Determine the [x, y] coordinate at the center of the cell enclosing the given text.  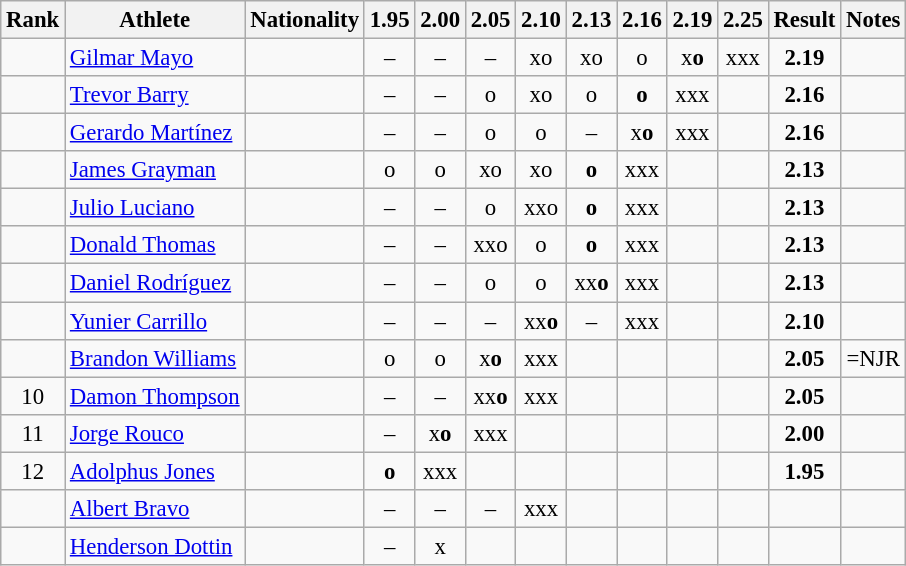
Brandon Williams [155, 358]
Daniel Rodríguez [155, 283]
Albert Bravo [155, 509]
Yunier Carrillo [155, 321]
Gerardo Martínez [155, 133]
Adolphus Jones [155, 471]
Result [804, 20]
Rank [33, 20]
12 [33, 471]
11 [33, 433]
2.25 [743, 20]
James Grayman [155, 170]
Trevor Barry [155, 95]
Nationality [304, 20]
Donald Thomas [155, 245]
Notes [874, 20]
Jorge Rouco [155, 433]
Julio Luciano [155, 208]
Henderson Dottin [155, 546]
10 [33, 396]
Gilmar Mayo [155, 58]
=NJR [874, 358]
x [440, 546]
Athlete [155, 20]
Damon Thompson [155, 396]
